Pinpoint the cell where the given text exists, returning its (x, y) midpoint coordinate. 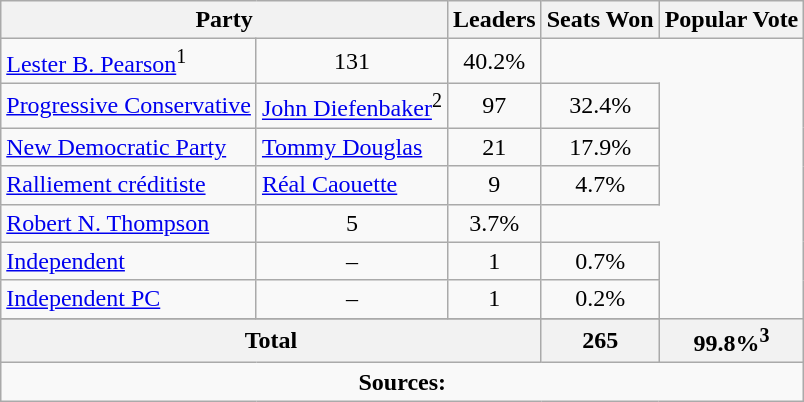
97 (494, 106)
Ralliement créditiste (129, 185)
Tommy Douglas (352, 147)
New Democratic Party (129, 147)
Independent PC (129, 299)
Progressive Conservative (129, 106)
Independent (129, 261)
21 (494, 147)
Party (224, 20)
Lester B. Pearson1 (129, 62)
Total (271, 340)
Popular Vote (732, 20)
40.2% (494, 62)
5 (352, 223)
Robert N. Thompson (129, 223)
99.8%3 (732, 340)
265 (600, 340)
4.7% (600, 185)
0.2% (600, 299)
3.7% (494, 223)
17.9% (600, 147)
131 (352, 62)
John Diefenbaker2 (352, 106)
32.4% (600, 106)
Leaders (494, 20)
Réal Caouette (352, 185)
9 (494, 185)
Sources: (402, 382)
Seats Won (600, 20)
0.7% (600, 261)
